Search for the cell housing the specified text and yield its (X, Y) center coordinate. 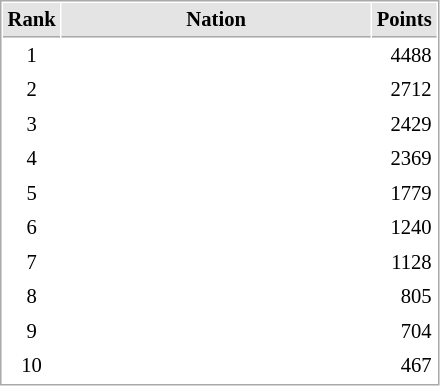
7 (32, 262)
805 (404, 296)
9 (32, 332)
1240 (404, 228)
Nation (216, 20)
4488 (404, 56)
Points (404, 20)
8 (32, 296)
2369 (404, 158)
2712 (404, 90)
6 (32, 228)
5 (32, 194)
1779 (404, 194)
2 (32, 90)
1 (32, 56)
3 (32, 124)
1128 (404, 262)
704 (404, 332)
4 (32, 158)
10 (32, 366)
467 (404, 366)
2429 (404, 124)
Rank (32, 20)
